Extract the (x, y) coordinate from the center of the cell holding the provided text.  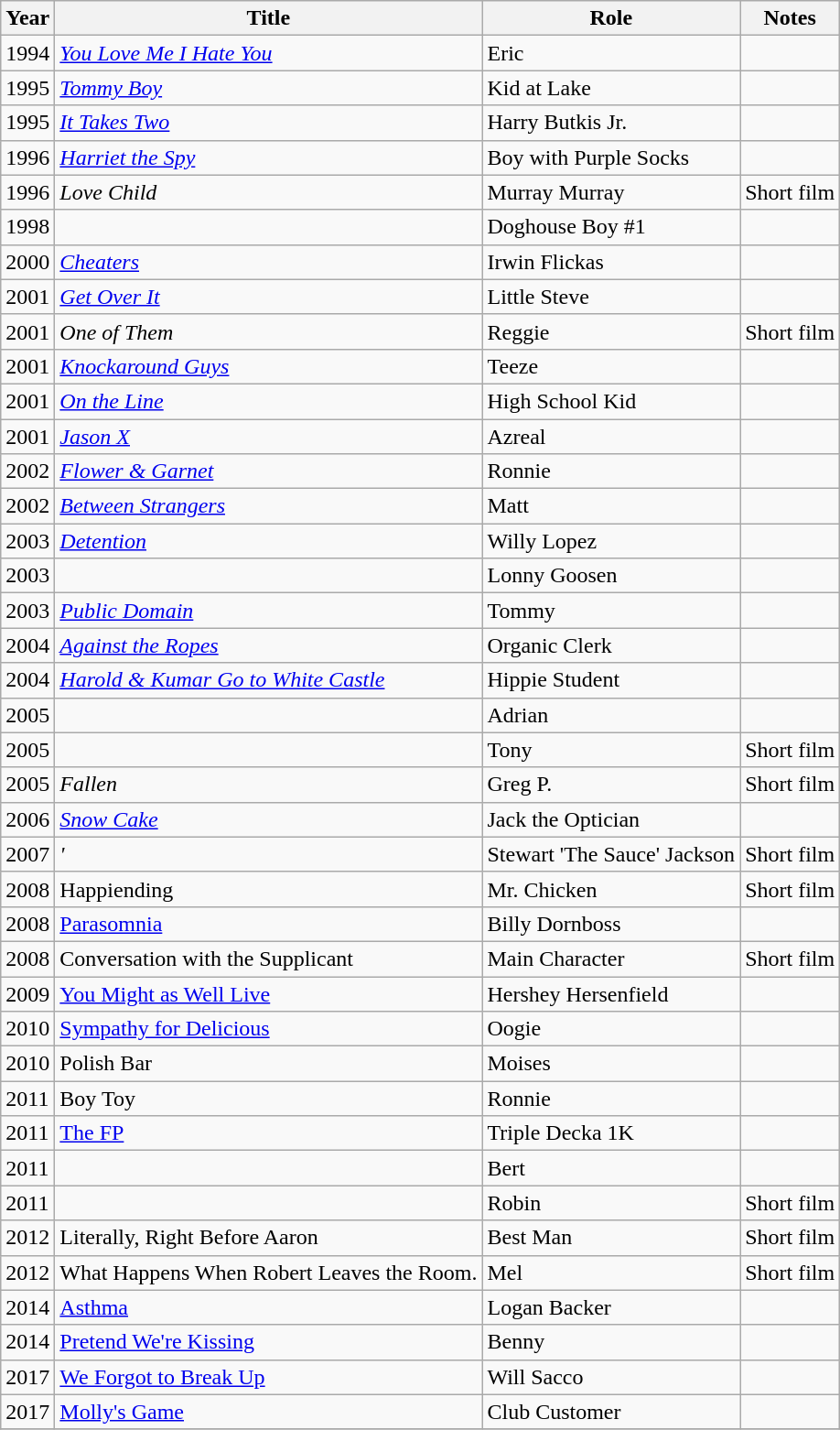
Cheaters (269, 262)
Teeze (611, 366)
Pretend We're Kissing (269, 1342)
Azreal (611, 437)
Snow Cake (269, 819)
Love Child (269, 192)
What Happens When Robert Leaves the Room. (269, 1273)
Eric (611, 53)
Literally, Right Before Aaron (269, 1238)
Matt (611, 506)
Public Domain (269, 611)
Tony (611, 750)
1998 (27, 227)
Billy Dornboss (611, 924)
Molly's Game (269, 1412)
Murray Murray (611, 192)
You Might as Well Live (269, 993)
Moises (611, 1064)
Jack the Optician (611, 819)
High School Kid (611, 401)
Stewart 'The Sauce' Jackson (611, 854)
Flower & Garnet (269, 471)
Polish Bar (269, 1064)
You Love Me I Hate You (269, 53)
Harold & Kumar Go to White Castle (269, 680)
2007 (27, 854)
Notes (791, 18)
Bert (611, 1168)
Doghouse Boy #1 (611, 227)
Adrian (611, 715)
Oogie (611, 1029)
' (269, 854)
Triple Decka 1K (611, 1133)
Jason X (269, 437)
Will Sacco (611, 1377)
Lonny Goosen (611, 576)
Mel (611, 1273)
Hippie Student (611, 680)
Irwin Flickas (611, 262)
Get Over It (269, 297)
Willy Lopez (611, 541)
Logan Backer (611, 1307)
Mr. Chicken (611, 889)
Robin (611, 1203)
Club Customer (611, 1412)
Best Man (611, 1238)
Tommy (611, 611)
Harry Butkis Jr. (611, 123)
Conversation with the Supplicant (269, 959)
It Takes Two (269, 123)
2006 (27, 819)
Hershey Hersenfield (611, 993)
Between Strangers (269, 506)
Parasomnia (269, 924)
Reggie (611, 331)
The FP (269, 1133)
2000 (27, 262)
Year (27, 18)
Boy with Purple Socks (611, 157)
2009 (27, 993)
Asthma (269, 1307)
Against the Ropes (269, 645)
Organic Clerk (611, 645)
Fallen (269, 785)
Little Steve (611, 297)
Benny (611, 1342)
We Forgot to Break Up (269, 1377)
On the Line (269, 401)
Tommy Boy (269, 88)
Happiending (269, 889)
Greg P. (611, 785)
Role (611, 18)
Title (269, 18)
Sympathy for Delicious (269, 1029)
Main Character (611, 959)
Detention (269, 541)
One of Them (269, 331)
1994 (27, 53)
Boy Toy (269, 1099)
Harriet the Spy (269, 157)
Kid at Lake (611, 88)
Knockaround Guys (269, 366)
